For the text-containing cell, return its midpoint in (x, y) coordinate format. 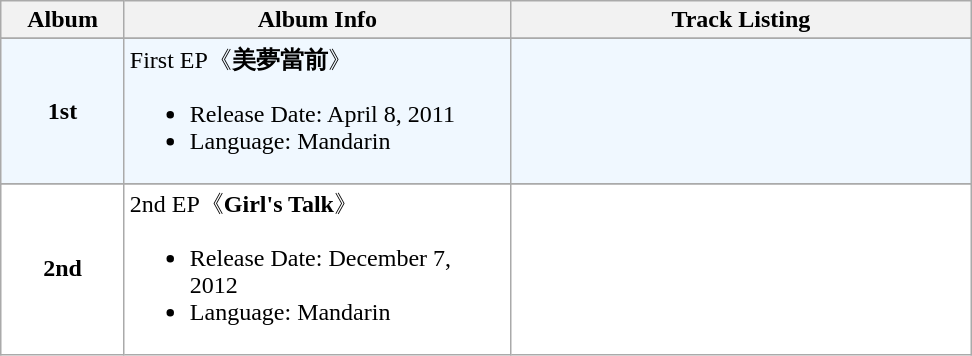
Track Listing (740, 20)
2nd (63, 269)
Album (63, 20)
1st (63, 112)
Album Info (317, 20)
2nd EP《Girl's Talk》Release Date: December 7, 2012Language: Mandarin (317, 269)
First EP《美夢當前》Release Date: April 8, 2011Language: Mandarin (317, 112)
